For the text-containing cell, return its midpoint in (x, y) coordinate format. 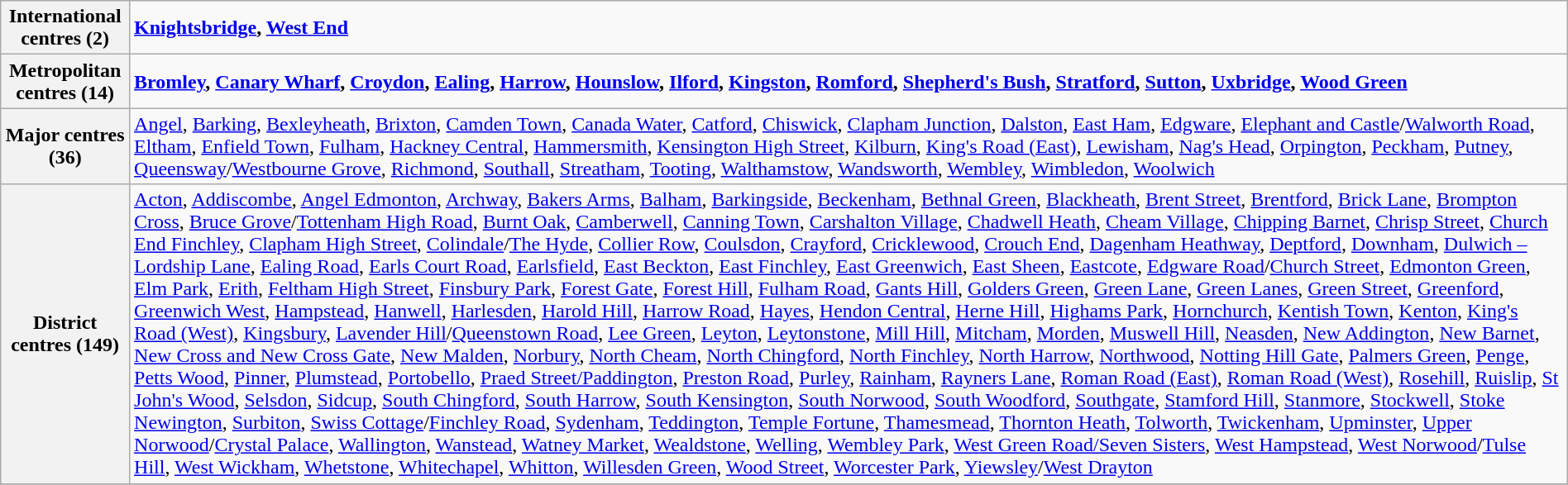
Bromley, Canary Wharf, Croydon, Ealing, Harrow, Hounslow, Ilford, Kingston, Romford, Shepherd's Bush, Stratford, Sutton, Uxbridge, Wood Green (849, 81)
Metropolitan centres (14) (65, 81)
District centres (149) (65, 334)
Major centres (36) (65, 146)
International centres (2) (65, 28)
Knightsbridge, West End (849, 28)
